Provide the [x, y] coordinate of the cell's center where the given text is located.  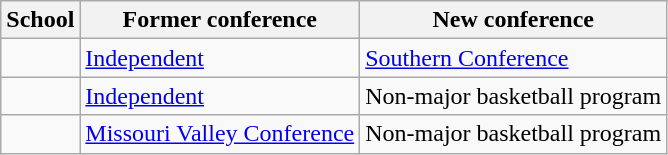
Former conference [220, 20]
New conference [514, 20]
School [40, 20]
Southern Conference [514, 58]
Missouri Valley Conference [220, 134]
